Pinpoint the cell where the given text exists, returning its [X, Y] midpoint coordinate. 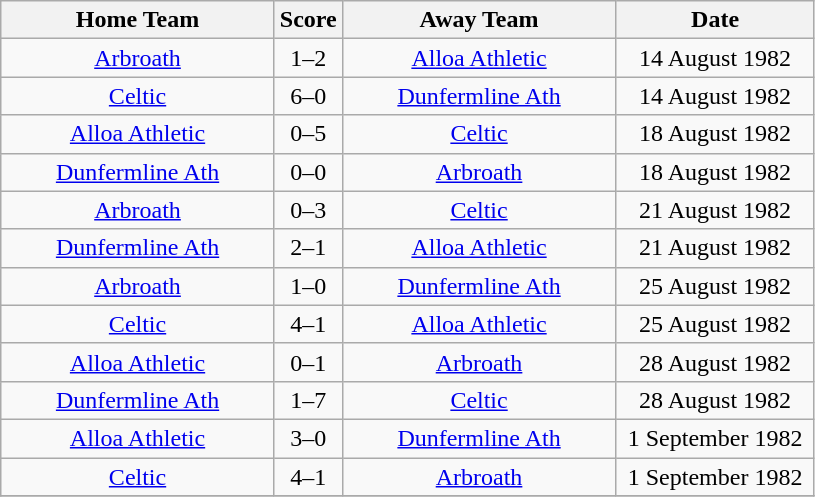
3–0 [308, 438]
0–1 [308, 362]
2–1 [308, 248]
0–5 [308, 134]
1–0 [308, 286]
0–3 [308, 210]
Home Team [138, 20]
1–7 [308, 400]
Score [308, 20]
6–0 [308, 96]
Date [716, 20]
0–0 [308, 172]
1–2 [308, 58]
Away Team [479, 20]
